From the cell containing the given text, extract its center point as [X, Y] coordinate. 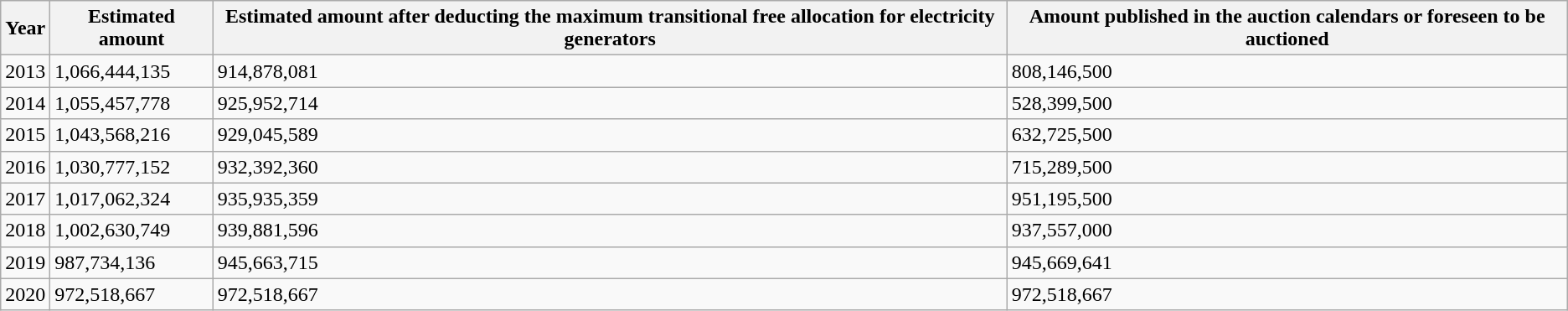
2019 [25, 262]
939,881,596 [610, 231]
528,399,500 [1287, 103]
932,392,360 [610, 167]
2018 [25, 231]
1,002,630,749 [132, 231]
937,557,000 [1287, 231]
1,055,457,778 [132, 103]
1,066,444,135 [132, 71]
632,725,500 [1287, 135]
2020 [25, 294]
2016 [25, 167]
2014 [25, 103]
1,030,777,152 [132, 167]
914,878,081 [610, 71]
935,935,359 [610, 199]
1,043,568,216 [132, 135]
929,045,589 [610, 135]
Estimated amount [132, 29]
Year [25, 29]
2013 [25, 71]
808,146,500 [1287, 71]
2015 [25, 135]
945,669,641 [1287, 262]
2017 [25, 199]
715,289,500 [1287, 167]
1,017,062,324 [132, 199]
Estimated amount after deducting the maximum transitional free allocation for electricity generators [610, 29]
945,663,715 [610, 262]
951,195,500 [1287, 199]
925,952,714 [610, 103]
Amount published in the auction calendars or foreseen to be auctioned [1287, 29]
987,734,136 [132, 262]
